Search for the cell housing the specified text and yield its [x, y] center coordinate. 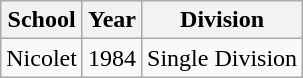
Single Division [222, 58]
Nicolet [42, 58]
1984 [112, 58]
Division [222, 20]
Year [112, 20]
School [42, 20]
